Find where the given text appears and provide that cell's center as (X, Y) coordinate. 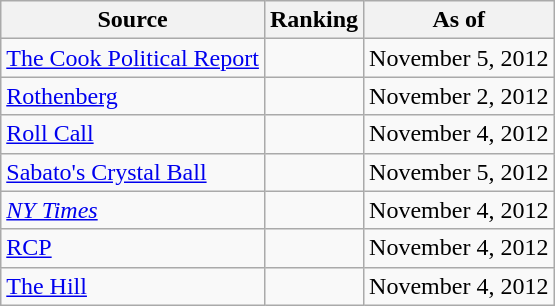
Ranking (314, 20)
Rothenberg (133, 96)
Source (133, 20)
November 2, 2012 (459, 96)
Sabato's Crystal Ball (133, 172)
Roll Call (133, 134)
RCP (133, 248)
The Hill (133, 286)
As of (459, 20)
NY Times (133, 210)
The Cook Political Report (133, 58)
